Scan for the cell matching the given text and deliver its (x, y) coordinate at center. 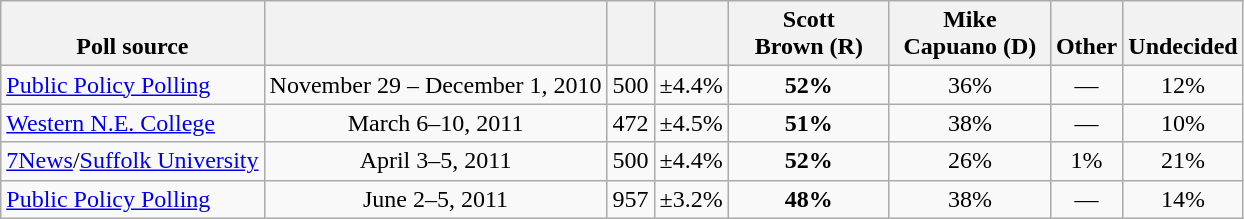
21% (1183, 161)
12% (1183, 85)
36% (970, 85)
±4.5% (691, 123)
June 2–5, 2011 (436, 199)
March 6–10, 2011 (436, 123)
ScottBrown (R) (808, 34)
April 3–5, 2011 (436, 161)
472 (630, 123)
Other (1086, 34)
1% (1086, 161)
7News/Suffolk University (132, 161)
48% (808, 199)
MikeCapuano (D) (970, 34)
Undecided (1183, 34)
Western N.E. College (132, 123)
14% (1183, 199)
51% (808, 123)
±3.2% (691, 199)
10% (1183, 123)
November 29 – December 1, 2010 (436, 85)
Poll source (132, 34)
26% (970, 161)
957 (630, 199)
